Provide the [X, Y] coordinate of the cell's center where the given text is located.  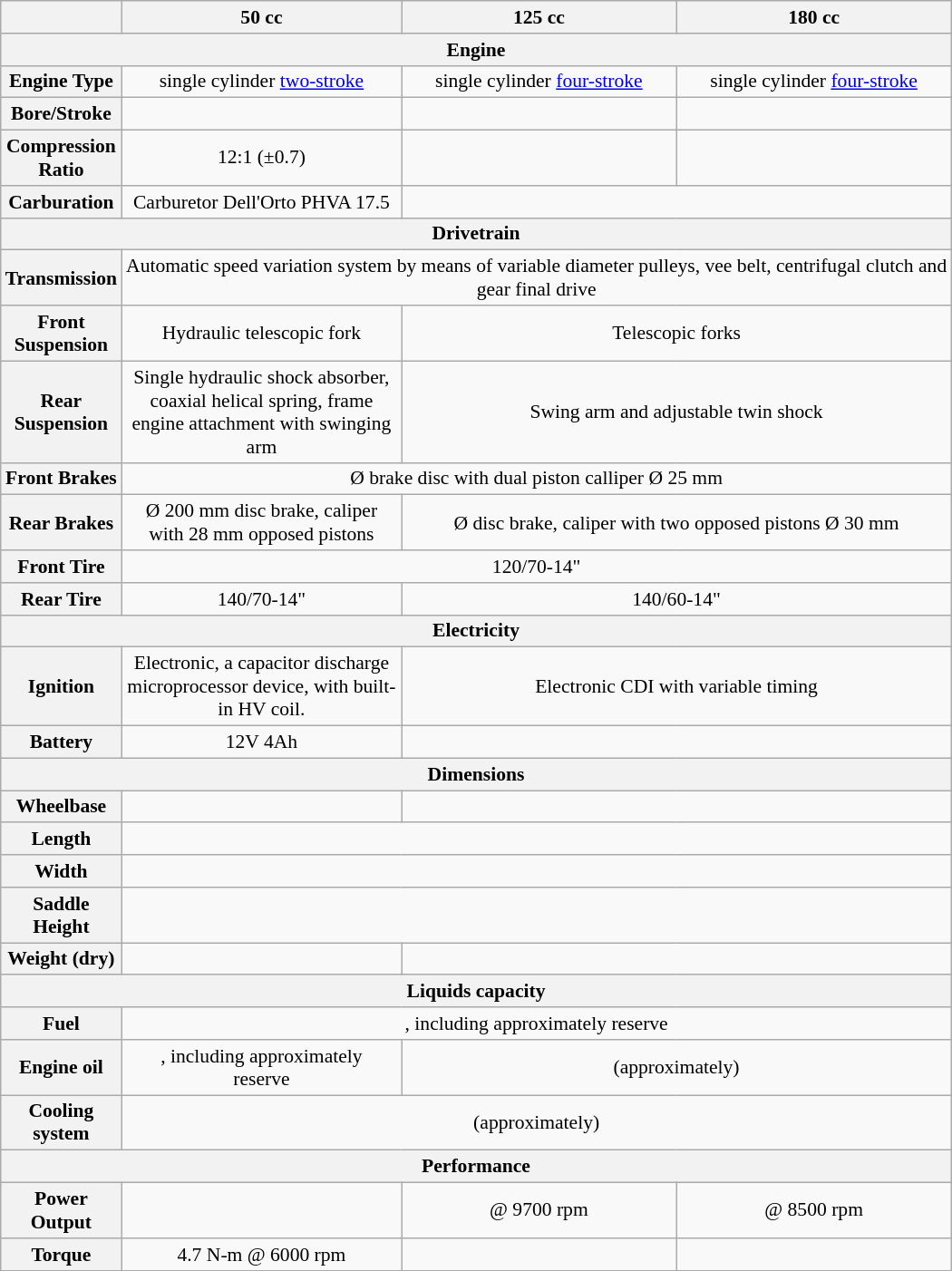
Ø brake disc with dual piston calliper Ø 25 mm [537, 479]
180 cc [814, 17]
Engine oil [62, 1068]
12V 4Ah [261, 742]
Single hydraulic shock absorber, coaxial helical spring, frame engine attachment with swinging arm [261, 412]
Telescopic forks [676, 334]
Cooling system [62, 1122]
Compression Ratio [62, 158]
Liquids capacity [476, 992]
120/70-14" [537, 567]
Ø disc brake, caliper with two opposed pistons Ø 30 mm [676, 522]
Swing arm and adjustable twin shock [676, 412]
Fuel [62, 1024]
Front Brakes [62, 479]
Ø 200 mm disc brake, caliper with 28 mm opposed pistons [261, 522]
Electronic CDI with variable timing [676, 687]
Width [62, 871]
Carburetor Dell'Orto PHVA 17.5 [261, 202]
125 cc [539, 17]
@ 8500 rpm [814, 1211]
Wheelbase [62, 807]
Length [62, 839]
Engine [476, 50]
@ 9700 rpm [539, 1211]
Torque [62, 1255]
Saddle Height [62, 916]
Weight (dry) [62, 959]
Bore/Stroke [62, 114]
Automatic speed variation system by means of variable diameter pulleys, vee belt, centrifugal clutch and gear final drive [537, 277]
4.7 N-m @ 6000 rpm [261, 1255]
Power Output [62, 1211]
Rear Tire [62, 599]
Electricity [476, 631]
Engine Type [62, 82]
Transmission [62, 277]
Dimensions [476, 774]
140/60-14" [676, 599]
Rear Suspension [62, 412]
Rear Brakes [62, 522]
Drivetrain [476, 234]
Performance [476, 1167]
140/70-14" [261, 599]
Electronic, a capacitor discharge microprocessor device, with built-in HV coil. [261, 687]
Front Tire [62, 567]
single cylinder two-stroke [261, 82]
Front Suspension [62, 334]
Ignition [62, 687]
Hydraulic telescopic fork [261, 334]
Battery [62, 742]
50 cc [261, 17]
12:1 (±0.7) [261, 158]
Carburation [62, 202]
